Output the [x, y] coordinate of the center of the cell containing the given text.  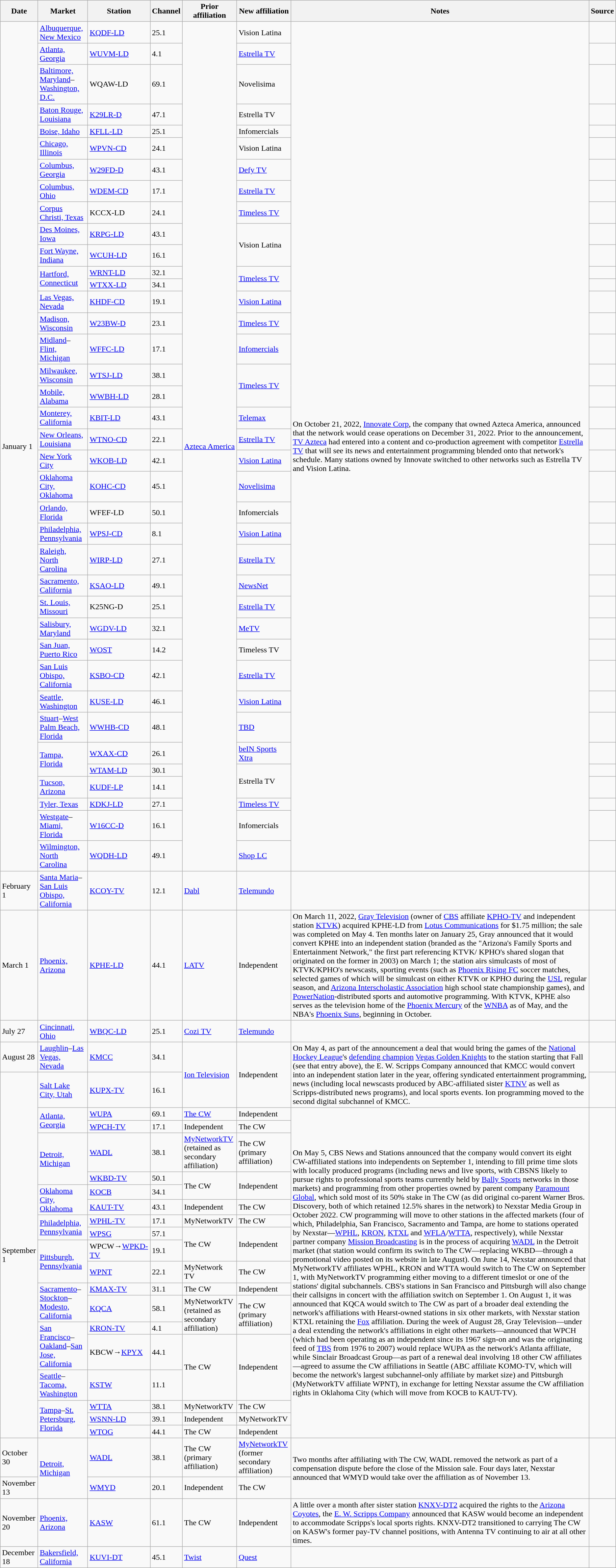
MeTV [264, 628]
WOST [119, 650]
Defy TV [264, 170]
WPNT [119, 1272]
WDEM-CD [119, 191]
November 13 [19, 1488]
KRON-TV [119, 1328]
St. Louis, Missouri [63, 607]
WKOB-LD [119, 461]
KBCW→KPYX [119, 1352]
30.1 [166, 770]
KMCC [119, 1057]
KCOY-TV [119, 891]
September 1 [19, 1255]
WTXX-LD [119, 285]
December 18 [19, 1557]
November 20 [19, 1522]
Ion Television [210, 1075]
WBQC-LD [119, 1031]
LATV [210, 965]
47.1 [166, 115]
Seattle, Washington [63, 702]
Sacramento, California [63, 585]
Twist [210, 1557]
WPVN-CD [119, 148]
Las Vegas, Nevada [63, 302]
Notes [440, 11]
San Francisco–Oakland–San Jose, California [63, 1346]
48.1 [166, 727]
Tyler, Texas [63, 804]
Santa Maria–San Luis Obispo, California [63, 891]
WIRP-LD [119, 560]
Shop LC [264, 856]
WFFC-LD [119, 349]
KPHE-LD [119, 965]
8.1 [166, 534]
46.1 [166, 702]
WPSG [119, 1234]
Source [602, 11]
WPCH-TV [119, 1127]
WWHB-CD [119, 727]
KSTW [119, 1385]
NewsNet [264, 585]
February 1 [19, 891]
WFEF-LD [119, 512]
KUSE-LD [119, 702]
KDKJ-LD [119, 804]
WTAM-LD [119, 770]
57.1 [166, 1234]
Seattle–Tacoma, Washington [63, 1385]
WSNN-LD [119, 1419]
Milwaukee, Wisconsin [63, 375]
Baton Rouge, Louisiana [63, 115]
Laughlin–Las Vegas, Nevada [63, 1057]
TBD [264, 727]
Wilmington, North Carolina [63, 856]
Mobile, Alabama [63, 396]
New Orleans, Louisiana [63, 439]
Boise, Idaho [63, 131]
Date [19, 11]
Prior affiliation [210, 11]
WQDH-LD [119, 856]
WUVM-LD [119, 54]
Westgate–Miami, Florida [63, 825]
WGDV-LD [119, 628]
October 30 [19, 1457]
Stuart–West Palm Beach, Florida [63, 727]
New affiliation [264, 11]
26.1 [166, 753]
W29FD-D [119, 170]
New York City [63, 461]
WQAW-LD [119, 84]
WTNO-CD [119, 439]
MyNetworkTV(former secondary affiliation) [264, 1457]
beIN Sports Xtra [264, 753]
Market [63, 11]
KFLL-LD [119, 131]
Baltimore, Maryland–Washington, D.C. [63, 84]
KHDF-CD [119, 302]
January 1 [19, 446]
Pittsburgh, Pennsylvania [63, 1261]
KSAO-LD [119, 585]
KQDF-LD [119, 32]
KUVI-DT [119, 1557]
14.1 [166, 787]
Tampa–St. Petersburg, Florida [63, 1419]
San Luis Obispo, California [63, 676]
W23BW-D [119, 323]
W16CC-D [119, 825]
August 28 [19, 1057]
11.1 [166, 1385]
WTOG [119, 1431]
Telemax [264, 418]
Columbus, Georgia [63, 170]
WCUH-LD [119, 255]
28.1 [166, 396]
San Juan, Puerto Rico [63, 650]
Chicago, Illinois [63, 148]
K29LR-D [119, 115]
WRNT-LD [119, 272]
Hartford, Connecticut [63, 278]
20.1 [166, 1488]
KRPG-LD [119, 234]
March 1 [19, 965]
KOHC-CD [119, 486]
KUDF-LP [119, 787]
Azteca America [210, 446]
Raleigh, North Carolina [63, 560]
July 27 [19, 1031]
Sacramento–Stockton–Modesto, California [63, 1302]
Quest [264, 1557]
WPHL-TV [119, 1221]
KUPX-TV [119, 1090]
31.1 [166, 1289]
Corpus Christi, Texas [63, 213]
Monterey, California [63, 418]
Fort Wayne, Indiana [63, 255]
Channel [166, 11]
KAUT-TV [119, 1207]
Tampa, Florida [63, 760]
KMAX-TV [119, 1289]
Des Moines, Iowa [63, 234]
Cozi TV [210, 1031]
Columbus, Ohio [63, 191]
23.1 [166, 323]
K25NG-D [119, 607]
12.1 [166, 891]
Cincinnati, Ohio [63, 1031]
Salisbury, Maryland [63, 628]
58.1 [166, 1309]
Dabl [210, 891]
14.2 [166, 650]
MyNetwork TV [210, 1272]
Orlando, Florida [63, 512]
KQCA [119, 1309]
Albuquerque, New Mexico [63, 32]
WMYD [119, 1488]
61.1 [166, 1522]
WTTA [119, 1406]
KSBO-CD [119, 676]
WXAX-CD [119, 753]
KCCX-LD [119, 213]
KBIT-LD [119, 418]
WWBH-LD [119, 396]
Salt Lake City, Utah [63, 1090]
KASW [119, 1522]
WKBD-TV [119, 1178]
39.1 [166, 1419]
Bakersfield, California [63, 1557]
WUPA [119, 1114]
WPSJ-CD [119, 534]
WTSJ-LD [119, 375]
KOCB [119, 1192]
Madison, Wisconsin [63, 323]
Tucson, Arizona [63, 787]
Midland–Flint, Michigan [63, 349]
Station [119, 11]
WPCW→WPKD-TV [119, 1251]
